Search for the cell housing the specified text and yield its [x, y] center coordinate. 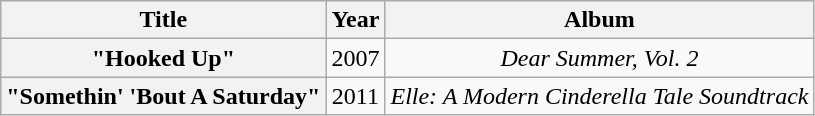
Year [356, 20]
2007 [356, 58]
"Somethin' 'Bout A Saturday" [164, 96]
"Hooked Up" [164, 58]
Album [600, 20]
Dear Summer, Vol. 2 [600, 58]
2011 [356, 96]
Elle: A Modern Cinderella Tale Soundtrack [600, 96]
Title [164, 20]
